From the cell containing the given text, extract its center point as (x, y) coordinate. 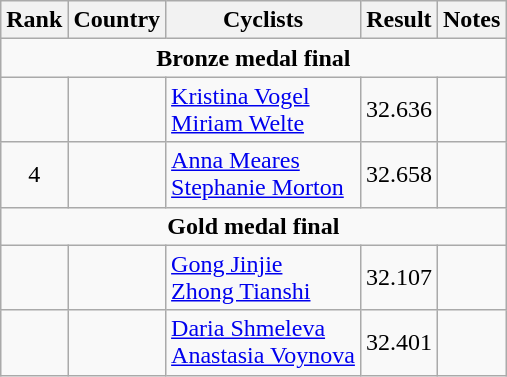
Cyclists (264, 20)
32.107 (398, 278)
Rank (34, 20)
Kristina VogelMiriam Welte (264, 110)
32.401 (398, 342)
32.658 (398, 174)
Notes (471, 20)
Daria ShmelevaAnastasia Voynova (264, 342)
Anna MearesStephanie Morton (264, 174)
4 (34, 174)
Result (398, 20)
Bronze medal final (254, 58)
Gold medal final (254, 226)
Gong JinjieZhong Tianshi (264, 278)
Country (117, 20)
32.636 (398, 110)
